Search for the cell housing the specified text and yield its [x, y] center coordinate. 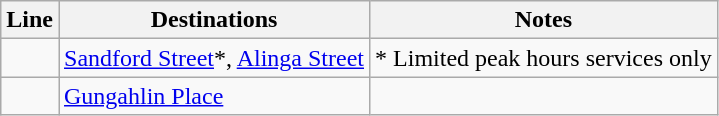
Destinations [214, 20]
* Limited peak hours services only [544, 58]
Gungahlin Place [214, 96]
Line [30, 20]
Notes [544, 20]
Sandford Street*, Alinga Street [214, 58]
